From the cell containing the given text, extract its center point as (x, y) coordinate. 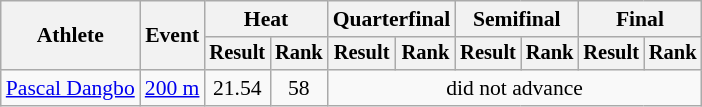
did not advance (515, 88)
Event (172, 36)
Heat (266, 19)
21.54 (237, 88)
200 m (172, 88)
Athlete (70, 36)
Pascal Dangbo (70, 88)
58 (299, 88)
Final (640, 19)
Semifinal (516, 19)
Quarterfinal (392, 19)
